Search for the cell housing the specified text and yield its (x, y) center coordinate. 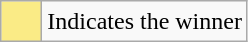
Indicates the winner (145, 22)
